Detect which cell encompasses the target text, then output its (X, Y) center coordinate. 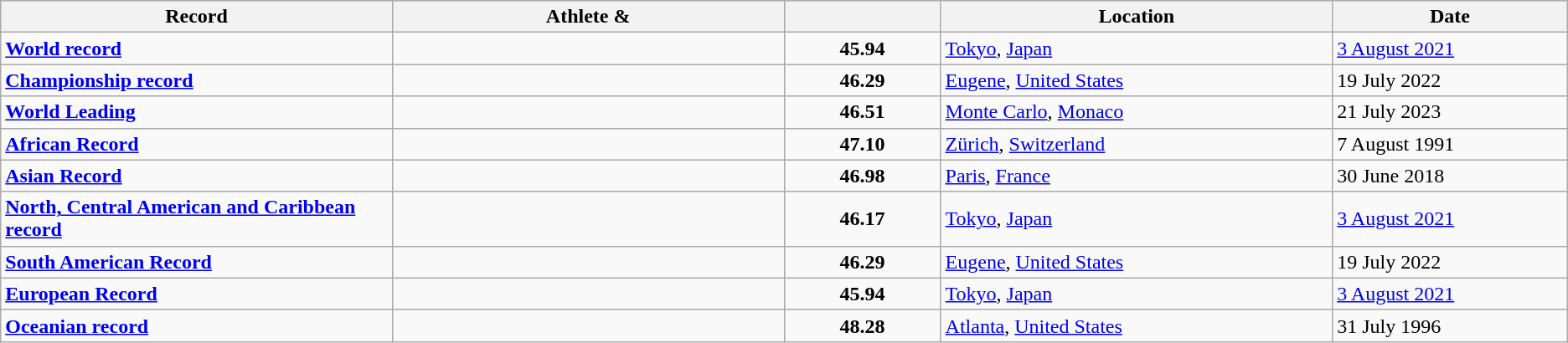
Zürich, Switzerland (1137, 144)
46.98 (863, 176)
Oceanian record (197, 325)
Athlete & (588, 17)
21 July 2023 (1451, 112)
7 August 1991 (1451, 144)
Record (197, 17)
European Record (197, 294)
Monte Carlo, Monaco (1137, 112)
47.10 (863, 144)
46.51 (863, 112)
World Leading (197, 112)
Atlanta, United States (1137, 325)
Date (1451, 17)
31 July 1996 (1451, 325)
Location (1137, 17)
North, Central American and Caribbean record (197, 219)
30 June 2018 (1451, 176)
African Record (197, 144)
46.17 (863, 219)
Paris, France (1137, 176)
Asian Record (197, 176)
South American Record (197, 262)
48.28 (863, 325)
World record (197, 49)
Championship record (197, 80)
